Return (X, Y) of the center of cell containing provided text 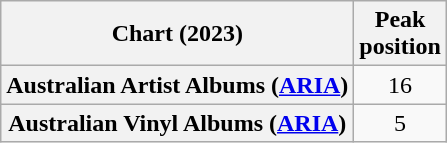
Chart (2023) (178, 34)
16 (400, 85)
Peakposition (400, 34)
Australian Artist Albums (ARIA) (178, 85)
Australian Vinyl Albums (ARIA) (178, 123)
5 (400, 123)
